Search for the cell housing the specified text and yield its [x, y] center coordinate. 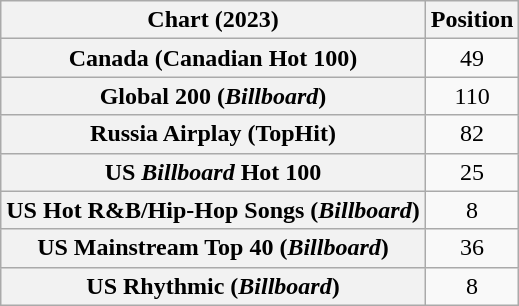
Russia Airplay (TopHit) [213, 134]
US Rhythmic (Billboard) [213, 286]
Position [472, 20]
49 [472, 58]
Chart (2023) [213, 20]
US Hot R&B/Hip-Hop Songs (Billboard) [213, 210]
25 [472, 172]
Canada (Canadian Hot 100) [213, 58]
US Billboard Hot 100 [213, 172]
36 [472, 248]
110 [472, 96]
82 [472, 134]
US Mainstream Top 40 (Billboard) [213, 248]
Global 200 (Billboard) [213, 96]
